Detect which cell encompasses the target text, then output its [x, y] center coordinate. 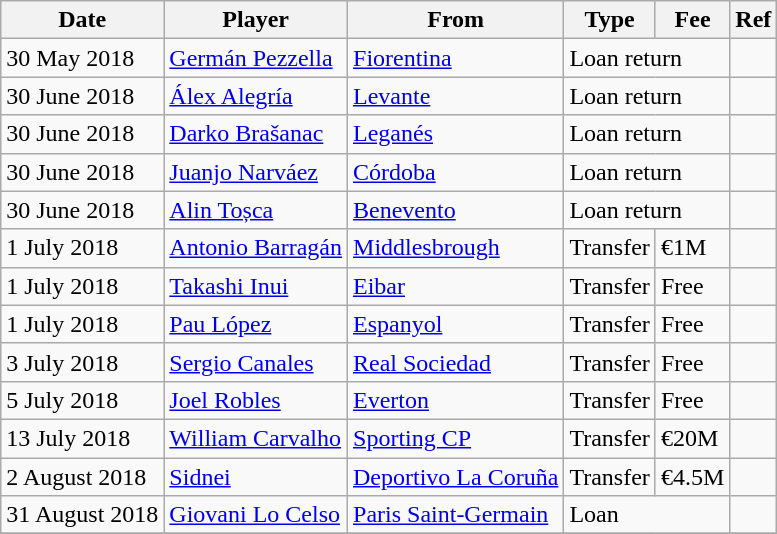
Álex Alegría [256, 96]
Joel Robles [256, 400]
2 August 2018 [82, 477]
13 July 2018 [82, 438]
Alin Toșca [256, 210]
Benevento [456, 210]
Juanjo Narváez [256, 172]
31 August 2018 [82, 515]
Type [610, 20]
5 July 2018 [82, 400]
Player [256, 20]
€4.5M [692, 477]
30 May 2018 [82, 58]
Ref [754, 20]
Fiorentina [456, 58]
Date [82, 20]
Sergio Canales [256, 362]
Eibar [456, 286]
Loan [647, 515]
Paris Saint-Germain [456, 515]
Takashi Inui [256, 286]
3 July 2018 [82, 362]
Germán Pezzella [256, 58]
Giovani Lo Celso [256, 515]
Levante [456, 96]
Pau López [256, 324]
Everton [456, 400]
Leganés [456, 134]
Espanyol [456, 324]
William Carvalho [256, 438]
€20M [692, 438]
Sidnei [256, 477]
Fee [692, 20]
Córdoba [456, 172]
Antonio Barragán [256, 248]
From [456, 20]
Deportivo La Coruña [456, 477]
Sporting CP [456, 438]
Real Sociedad [456, 362]
Middlesbrough [456, 248]
Darko Brašanac [256, 134]
€1M [692, 248]
